Locate the cell with the specified text and output its (x, y) center coordinate. 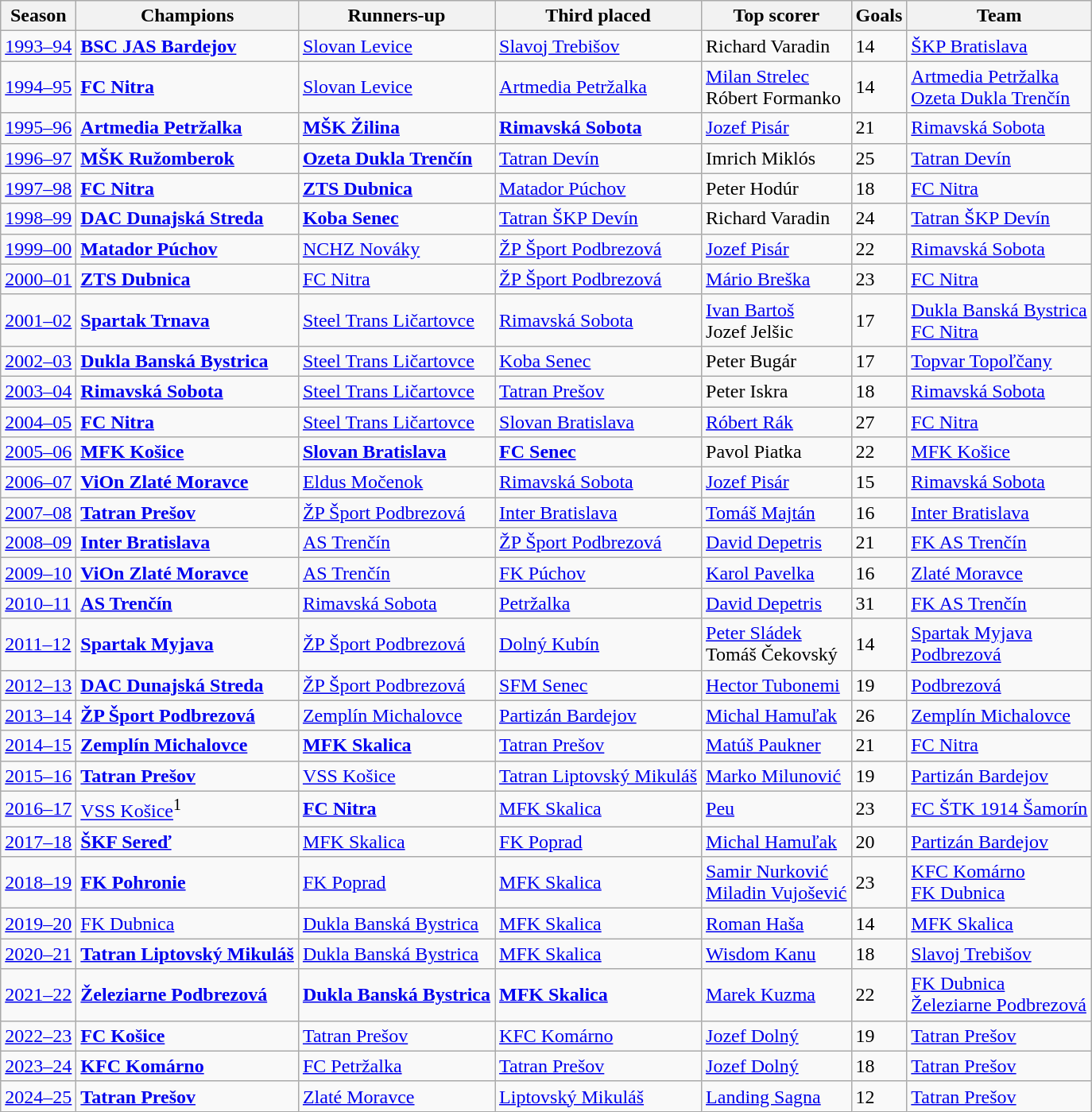
Hector Tubonemi (777, 685)
ŠKP Bratislava (1000, 46)
ŠKF Sereď (188, 842)
Ozeta Dukla Trenčín (396, 158)
20 (879, 842)
Pavol Piatka (777, 452)
Petržalka (598, 603)
2023–24 (38, 1066)
Third placed (598, 16)
Milan Strelec Róbert Formanko (777, 87)
Season (38, 16)
2001–02 (38, 320)
Topvar Topoľčany (1000, 361)
2024–25 (38, 1096)
2010–11 (38, 603)
NCHZ Nováky (396, 249)
2005–06 (38, 452)
2000–01 (38, 279)
Róbert Rák (777, 422)
Goals (879, 16)
Marek Kuzma (777, 995)
FK Púchov (598, 573)
2021–22 (38, 995)
2006–07 (38, 482)
Železiarne Podbrezová (188, 995)
Team (1000, 16)
SFM Senec (598, 685)
FC Košice (188, 1036)
Champions (188, 16)
Landing Sagna (777, 1096)
Matúš Paukner (777, 746)
1996–97 (38, 158)
2015–16 (38, 776)
31 (879, 603)
2009–10 (38, 573)
Tomáš Majtán (777, 513)
2004–05 (38, 422)
Top scorer (777, 16)
Peter Sládek Tomáš Čekovský (777, 644)
FC ŠTK 1914 Šamorín (1000, 809)
2012–13 (38, 685)
2014–15 (38, 746)
Mário Breška (777, 279)
2011–12 (38, 644)
Marko Milunović (777, 776)
Ivan Bartoš Jozef Jelšic (777, 320)
Spartak Myjava (188, 644)
Peu (777, 809)
MŠK Žilina (396, 128)
Liptovský Mikuláš (598, 1096)
Podbrezová (1000, 685)
Dukla Banská Bystrica FC Nitra (1000, 320)
KFC Komárno FK Dubnica (1000, 882)
Dolný Kubín (598, 644)
2013–14 (38, 715)
FK DubnicaŽeleziarne Podbrezová (1000, 995)
Roman Haša (777, 924)
VSS Košice1 (188, 809)
12 (879, 1096)
1998–99 (38, 219)
2008–09 (38, 543)
Runners-up (396, 16)
Peter Hodúr (777, 188)
Spartak Myjava Podbrezová (1000, 644)
Peter Bugár (777, 361)
2003–04 (38, 391)
Peter Iskra (777, 391)
2022–23 (38, 1036)
26 (879, 715)
Artmedia Petržalka Ozeta Dukla Trenčín (1000, 87)
2020–21 (38, 954)
2019–20 (38, 924)
25 (879, 158)
MŠK Ružomberok (188, 158)
FK Pohronie (188, 882)
Samir Nurković Miladin Vujošević (777, 882)
15 (879, 482)
VSS Košice (396, 776)
2002–03 (38, 361)
2016–17 (38, 809)
Spartak Trnava (188, 320)
1995–96 (38, 128)
Eldus Močenok (396, 482)
1994–95 (38, 87)
FC Petržalka (396, 1066)
Imrich Miklós (777, 158)
2018–19 (38, 882)
Karol Pavelka (777, 573)
1997–98 (38, 188)
1999–00 (38, 249)
FK Dubnica (188, 924)
2007–08 (38, 513)
BSC JAS Bardejov (188, 46)
FC Senec (598, 452)
1993–94 (38, 46)
2017–18 (38, 842)
Wisdom Kanu (777, 954)
27 (879, 422)
24 (879, 219)
